Capture the cell that displays the provided text and extract its (x, y) central coordinate. 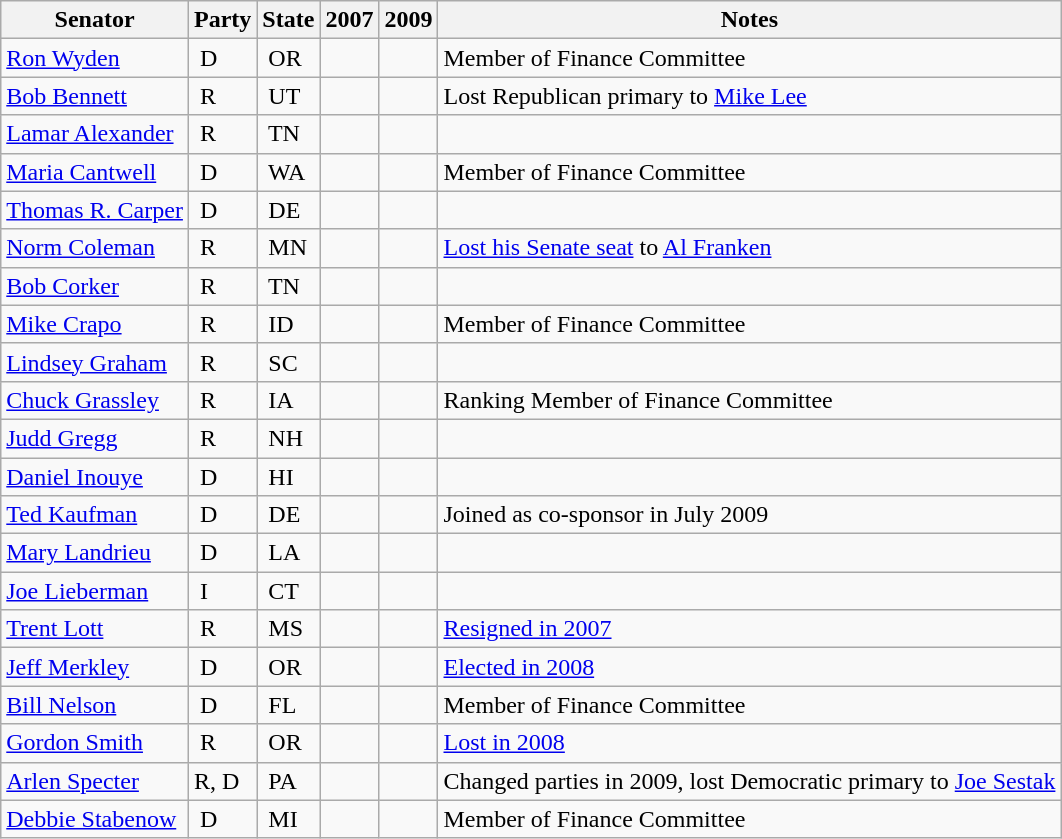
Bob Corker (95, 286)
Thomas R. Carper (95, 210)
I (222, 591)
FL (288, 705)
Elected in 2008 (750, 667)
Joined as co-sponsor in July 2009 (750, 515)
WA (288, 172)
ID (288, 324)
Lindsey Graham (95, 362)
Resigned in 2007 (750, 629)
SC (288, 362)
Notes (750, 20)
PA (288, 781)
IA (288, 400)
R, D (222, 781)
Bob Bennett (95, 96)
Chuck Grassley (95, 400)
Daniel Inouye (95, 477)
Ted Kaufman (95, 515)
Party (222, 20)
NH (288, 438)
Lost his Senate seat to Al Franken (750, 248)
Joe Lieberman (95, 591)
Lamar Alexander (95, 134)
Bill Nelson (95, 705)
Debbie Stabenow (95, 819)
Ranking Member of Finance Committee (750, 400)
Arlen Specter (95, 781)
MI (288, 819)
Trent Lott (95, 629)
2007 (350, 20)
Lost in 2008 (750, 743)
CT (288, 591)
Gordon Smith (95, 743)
Mary Landrieu (95, 553)
Senator (95, 20)
Mike Crapo (95, 324)
Jeff Merkley (95, 667)
Lost Republican primary to Mike Lee (750, 96)
MN (288, 248)
HI (288, 477)
Judd Gregg (95, 438)
UT (288, 96)
Norm Coleman (95, 248)
Ron Wyden (95, 58)
State (288, 20)
2009 (408, 20)
LA (288, 553)
Maria Cantwell (95, 172)
MS (288, 629)
Changed parties in 2009, lost Democratic primary to Joe Sestak (750, 781)
